From the cell containing the given text, extract its center point as (X, Y) coordinate. 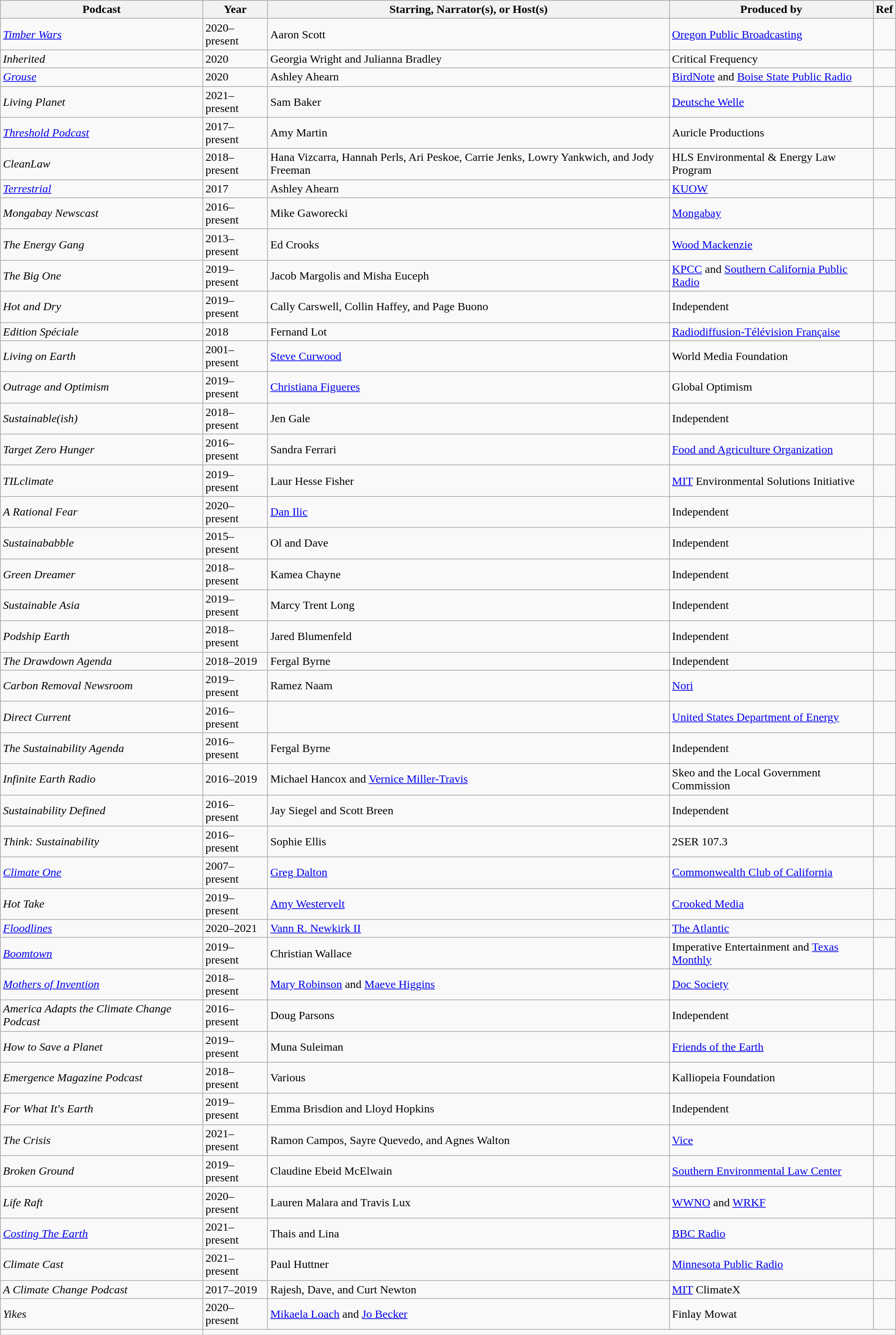
Doc Society (772, 984)
The Energy Gang (101, 244)
Climate One (101, 873)
Inherited (101, 59)
2017 (235, 189)
Ed Crooks (468, 244)
United States Department of Energy (772, 717)
Mothers of Invention (101, 984)
Food and Agriculture Organization (772, 450)
The Big One (101, 276)
Hot and Dry (101, 306)
MIT Environmental Solutions Initiative (772, 481)
Grouse (101, 77)
Jay Siegel and Scott Breen (468, 810)
Steve Curwood (468, 356)
Sustainable(ish) (101, 418)
For What It's Earth (101, 1109)
Crooked Media (772, 904)
Doug Parsons (468, 1016)
Vice (772, 1140)
TILclimate (101, 481)
Commonwealth Club of California (772, 873)
Aaron Scott (468, 34)
Carbon Removal Newsroom (101, 685)
Sustainability Defined (101, 810)
Claudine Ebeid McElwain (468, 1171)
Dan Ilic (468, 512)
Podcast (101, 10)
Skeo and the Local Government Commission (772, 779)
A Rational Fear (101, 512)
Produced by (772, 10)
Christian Wallace (468, 954)
Kalliopeia Foundation (772, 1078)
Georgia Wright and Julianna Bradley (468, 59)
The Sustainability Agenda (101, 748)
Muna Suleiman (468, 1046)
Kamea Chayne (468, 574)
2007–present (235, 873)
Climate Cast (101, 1265)
Rajesh, Dave, and Curt Newton (468, 1289)
2013–present (235, 244)
Costing The Earth (101, 1233)
Cally Carswell, Collin Haffey, and Page Buono (468, 306)
World Media Foundation (772, 356)
Hot Take (101, 904)
A Climate Change Podcast (101, 1289)
Imperative Entertainment and Texas Monthly (772, 954)
America Adapts the Climate Change Podcast (101, 1016)
2015–present (235, 543)
Outrage and Optimism (101, 388)
Vann R. Newkirk II (468, 929)
Jen Gale (468, 418)
Minnesota Public Radio (772, 1265)
HLS Environmental & Energy Law Program (772, 164)
How to Save a Planet (101, 1046)
Laur Hesse Fisher (468, 481)
Ramez Naam (468, 685)
Emma Brisdion and Lloyd Hopkins (468, 1109)
Michael Hancox and Vernice Miller-Travis (468, 779)
KPCC and Southern California Public Radio (772, 276)
Floodlines (101, 929)
Radiodiffusion-Télévision Française (772, 332)
Various (468, 1078)
Hana Vizcarra, Hannah Perls, Ari Peskoe, Carrie Jenks, Lowry Yankwich, and Jody Freeman (468, 164)
Sandra Ferrari (468, 450)
Amy Westervelt (468, 904)
Auricle Productions (772, 133)
Ref (885, 10)
Critical Frequency (772, 59)
Greg Dalton (468, 873)
Threshold Podcast (101, 133)
BBC Radio (772, 1233)
Finlay Mowat (772, 1314)
Living Planet (101, 101)
Mongabay (772, 213)
Edition Spéciale (101, 332)
Broken Ground (101, 1171)
Paul Huttner (468, 1265)
2018 (235, 332)
Southern Environmental Law Center (772, 1171)
Starring, Narrator(s), or Host(s) (468, 10)
KUOW (772, 189)
CleanLaw (101, 164)
Timber Wars (101, 34)
Christiana Figueres (468, 388)
Mike Gaworecki (468, 213)
Lauren Malara and Travis Lux (468, 1202)
Year (235, 10)
Deutsche Welle (772, 101)
Sam Baker (468, 101)
Boomtown (101, 954)
Yikes (101, 1314)
2SER 107.3 (772, 841)
2020–2021 (235, 929)
2017–2019 (235, 1289)
Think: Sustainability (101, 841)
Emergence Magazine Podcast (101, 1078)
Infinite Earth Radio (101, 779)
2001–present (235, 356)
BirdNote and Boise State Public Radio (772, 77)
2018–2019 (235, 661)
Oregon Public Broadcasting (772, 34)
Global Optimism (772, 388)
Nori (772, 685)
Mikaela Loach and Jo Becker (468, 1314)
The Drawdown Agenda (101, 661)
Living on Earth (101, 356)
Life Raft (101, 1202)
Friends of the Earth (772, 1046)
Sustainababble (101, 543)
Podship Earth (101, 637)
Direct Current (101, 717)
Ol and Dave (468, 543)
Wood Mackenzie (772, 244)
Terrestrial (101, 189)
Ramon Campos, Sayre Quevedo, and Agnes Walton (468, 1140)
MIT ClimateX (772, 1289)
Jared Blumenfeld (468, 637)
2016–2019 (235, 779)
Marcy Trent Long (468, 605)
Mary Robinson and Maeve Higgins (468, 984)
WWNO and WRKF (772, 1202)
Thais and Lina (468, 1233)
Amy Martin (468, 133)
Sophie Ellis (468, 841)
Mongabay Newscast (101, 213)
Green Dreamer (101, 574)
Jacob Margolis and Misha Euceph (468, 276)
Target Zero Hunger (101, 450)
Fernand Lot (468, 332)
The Crisis (101, 1140)
The Atlantic (772, 929)
Sustainable Asia (101, 605)
2017–present (235, 133)
